Find where the given text appears and provide that cell's center as [x, y] coordinate. 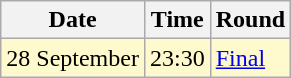
Final [250, 58]
Date [73, 20]
28 September [73, 58]
23:30 [177, 58]
Round [250, 20]
Time [177, 20]
